Find where the given text appears and provide that cell's center as [X, Y] coordinate. 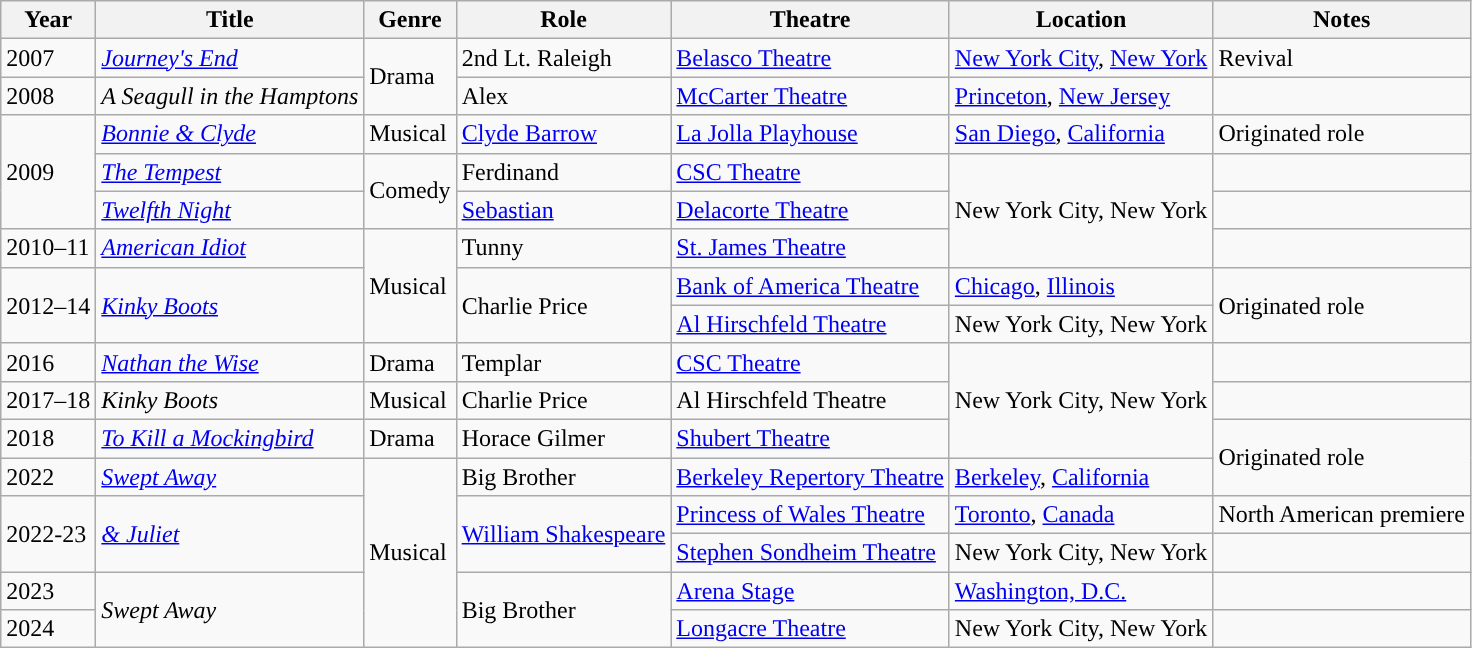
2016 [48, 362]
Stephen Sondheim Theatre [810, 553]
Title [230, 20]
2012–14 [48, 305]
To Kill a Mockingbird [230, 438]
Princess of Wales Theatre [810, 515]
Bank of America Theatre [810, 286]
William Shakespeare [564, 534]
Twelfth Night [230, 210]
2008 [48, 96]
& Juliet [230, 534]
Longacre Theatre [810, 629]
Princeton, New Jersey [1081, 96]
La Jolla Playhouse [810, 134]
2022-23 [48, 534]
Role [564, 20]
Revival [1342, 58]
St. James Theatre [810, 248]
The Tempest [230, 172]
North American premiere [1342, 515]
Year [48, 20]
Berkeley, California [1081, 477]
Journey's End [230, 58]
Bonnie & Clyde [230, 134]
Washington, D.C. [1081, 591]
Berkeley Repertory Theatre [810, 477]
Ferdinand [564, 172]
Delacorte Theatre [810, 210]
2010–11 [48, 248]
Genre [410, 20]
McCarter Theatre [810, 96]
Belasco Theatre [810, 58]
San Diego, California [1081, 134]
2nd Lt. Raleigh [564, 58]
A Seagull in the Hamptons [230, 96]
Shubert Theatre [810, 438]
Sebastian [564, 210]
2023 [48, 591]
Tunny [564, 248]
Clyde Barrow [564, 134]
Nathan the Wise [230, 362]
Chicago, Illinois [1081, 286]
Location [1081, 20]
2009 [48, 172]
Arena Stage [810, 591]
Toronto, Canada [1081, 515]
2017–18 [48, 400]
Templar [564, 362]
2022 [48, 477]
Alex [564, 96]
Horace Gilmer [564, 438]
American Idiot [230, 248]
Notes [1342, 20]
Comedy [410, 191]
2018 [48, 438]
2007 [48, 58]
2024 [48, 629]
Theatre [810, 20]
